Search for the cell housing the specified text and yield its (x, y) center coordinate. 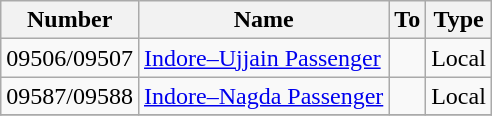
Type (459, 20)
To (408, 20)
Indore–Ujjain Passenger (263, 58)
Number (70, 20)
09587/09588 (70, 96)
Name (263, 20)
Indore–Nagda Passenger (263, 96)
09506/09507 (70, 58)
